Search for the cell housing the specified text and yield its [X, Y] center coordinate. 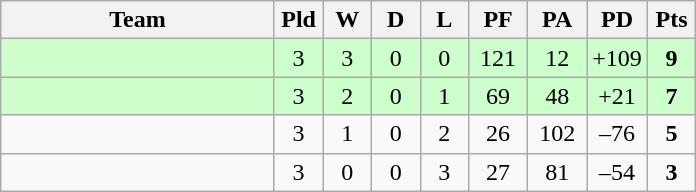
5 [672, 134]
Pld [298, 20]
81 [558, 172]
121 [498, 58]
9 [672, 58]
PA [558, 20]
7 [672, 96]
48 [558, 96]
PF [498, 20]
D [396, 20]
69 [498, 96]
PD [618, 20]
+21 [618, 96]
Pts [672, 20]
Team [138, 20]
W [348, 20]
102 [558, 134]
26 [498, 134]
–54 [618, 172]
12 [558, 58]
–76 [618, 134]
+109 [618, 58]
L [444, 20]
27 [498, 172]
